For the text-containing cell, return its midpoint in [x, y] coordinate format. 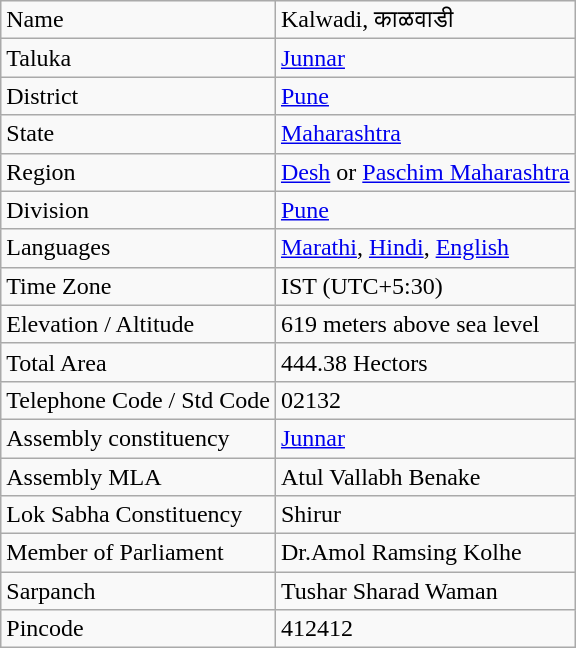
Time Zone [138, 286]
Dr.Amol Ramsing Kolhe [425, 553]
Taluka [138, 58]
412412 [425, 629]
Shirur [425, 515]
Sarpanch [138, 591]
Elevation / Altitude [138, 324]
Name [138, 20]
Maharashtra [425, 134]
444.38 Hectors [425, 362]
Member of Parliament [138, 553]
Telephone Code / Std Code [138, 400]
State [138, 134]
IST (UTC+5:30) [425, 286]
Assembly MLA [138, 477]
Region [138, 172]
Pincode [138, 629]
Languages [138, 248]
Desh or Paschim Maharashtra [425, 172]
619 meters above sea level [425, 324]
02132 [425, 400]
Total Area [138, 362]
Tushar Sharad Waman [425, 591]
Marathi, Hindi, English [425, 248]
Kalwadi, काळवाडी [425, 20]
Atul Vallabh Benake [425, 477]
Division [138, 210]
Lok Sabha Constituency [138, 515]
District [138, 96]
Assembly constituency [138, 438]
